For the text-containing cell, return its midpoint in [X, Y] coordinate format. 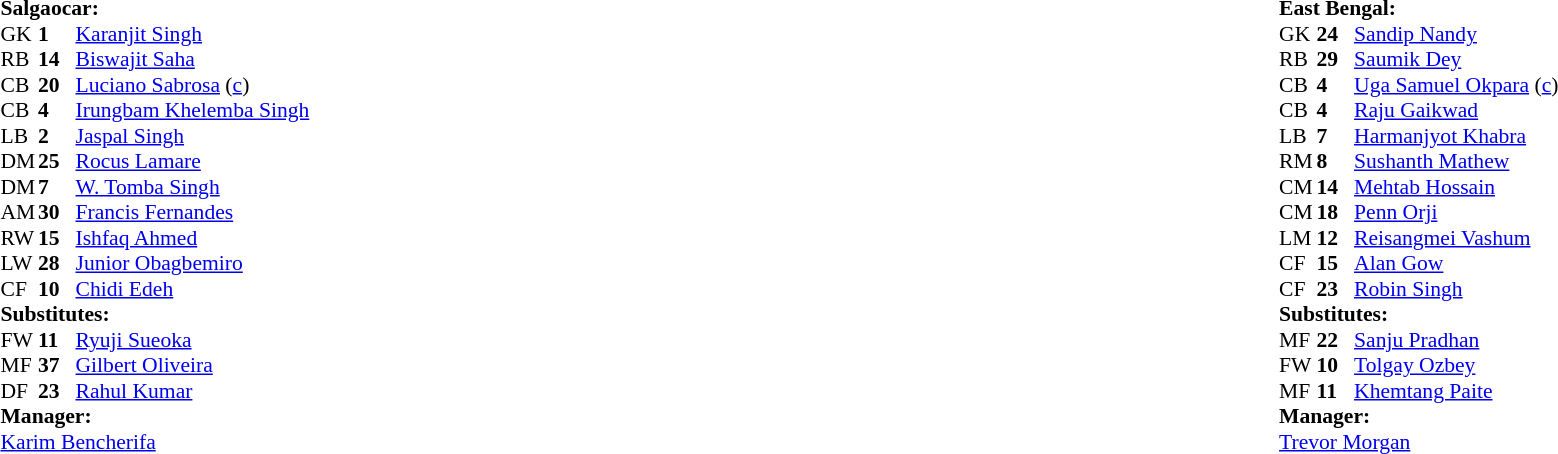
30 [57, 213]
1 [57, 34]
LM [1298, 238]
37 [57, 365]
24 [1336, 34]
Ryuji Sueoka [193, 340]
Gilbert Oliveira [193, 365]
Reisangmei Vashum [1456, 238]
Rahul Kumar [193, 391]
22 [1336, 340]
2 [57, 136]
Uga Samuel Okpara (c) [1456, 85]
Chidi Edeh [193, 289]
W. Tomba Singh [193, 187]
Junior Obagbemiro [193, 263]
Robin Singh [1456, 289]
25 [57, 161]
DF [19, 391]
Karanjit Singh [193, 34]
Sandip Nandy [1456, 34]
Ishfaq Ahmed [193, 238]
Harmanjyot Khabra [1456, 136]
Mehtab Hossain [1456, 187]
Biswajit Saha [193, 59]
Tolgay Ozbey [1456, 365]
8 [1336, 161]
Jaspal Singh [193, 136]
Raju Gaikwad [1456, 111]
RW [19, 238]
Penn Orji [1456, 213]
Sanju Pradhan [1456, 340]
Rocus Lamare [193, 161]
Sushanth Mathew [1456, 161]
LW [19, 263]
12 [1336, 238]
28 [57, 263]
20 [57, 85]
AM [19, 213]
RM [1298, 161]
Irungbam Khelemba Singh [193, 111]
29 [1336, 59]
Saumik Dey [1456, 59]
Luciano Sabrosa (c) [193, 85]
Francis Fernandes [193, 213]
18 [1336, 213]
Alan Gow [1456, 263]
Khemtang Paite [1456, 391]
